Pinpoint the cell where the given text exists, returning its [x, y] midpoint coordinate. 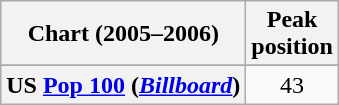
US Pop 100 (Billboard) [124, 85]
Peakposition [292, 34]
43 [292, 85]
Chart (2005–2006) [124, 34]
